Extract the (X, Y) coordinate from the center of the cell holding the provided text.  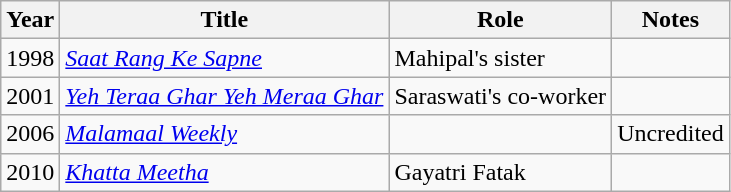
Uncredited (671, 134)
Khatta Meetha (224, 172)
Role (500, 20)
2006 (30, 134)
2001 (30, 96)
Year (30, 20)
Malamaal Weekly (224, 134)
Title (224, 20)
Mahipal's sister (500, 58)
Gayatri Fatak (500, 172)
2010 (30, 172)
Saat Rang Ke Sapne (224, 58)
1998 (30, 58)
Yeh Teraa Ghar Yeh Meraa Ghar (224, 96)
Notes (671, 20)
Saraswati's co-worker (500, 96)
